Detect which cell encompasses the target text, then output its [X, Y] center coordinate. 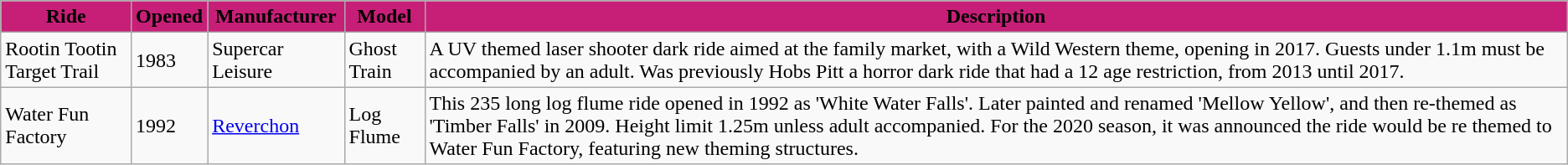
Model [384, 17]
1983 [169, 60]
Rootin Tootin Target Trail [66, 60]
Opened [169, 17]
Supercar Leisure [276, 60]
1992 [169, 126]
Reverchon [276, 126]
Ghost Train [384, 60]
Manufacturer [276, 17]
Log Flume [384, 126]
Description [996, 17]
Ride [66, 17]
Water Fun Factory [66, 126]
